Find where the given text appears and provide that cell's center as [x, y] coordinate. 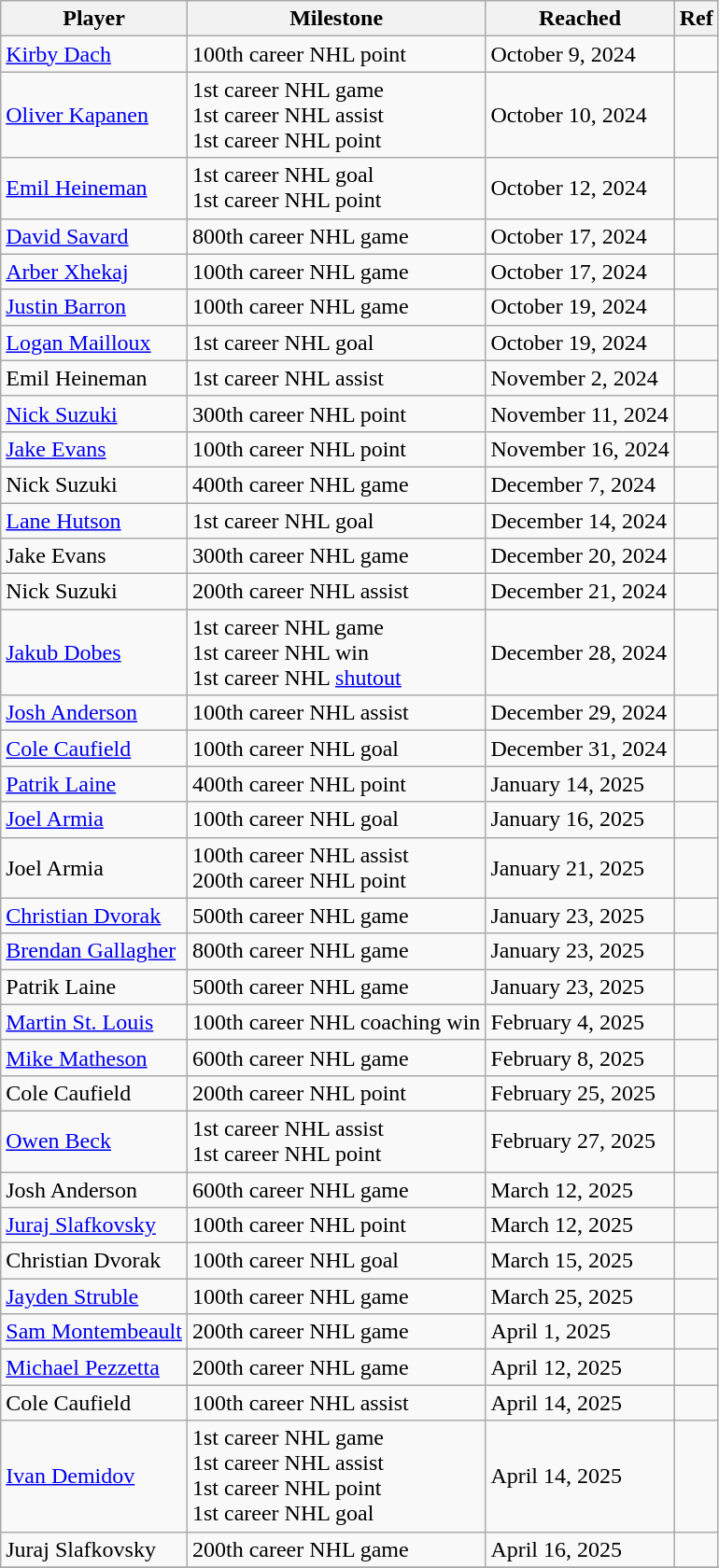
January 14, 2025 [580, 784]
December 31, 2024 [580, 749]
January 21, 2025 [580, 868]
April 1, 2025 [580, 1332]
200th career NHL assist [336, 592]
December 21, 2024 [580, 592]
April 12, 2025 [580, 1367]
December 7, 2024 [580, 484]
Sam Montembeault [94, 1332]
March 15, 2025 [580, 1261]
Brendan Gallagher [94, 951]
Mike Matheson [94, 1057]
Owen Beck [94, 1141]
October 12, 2024 [580, 189]
February 25, 2025 [580, 1093]
December 28, 2024 [580, 652]
1st career NHL assist [336, 378]
Arber Xhekaj [94, 272]
Logan Mailloux [94, 343]
100th career NHL assist200th career NHL point [336, 868]
Jayden Struble [94, 1296]
Ref [697, 19]
Michael Pezzetta [94, 1367]
February 8, 2025 [580, 1057]
1st career NHL game1st career NHL assist1st career NHL point [336, 115]
February 4, 2025 [580, 1022]
December 20, 2024 [580, 556]
1st career NHL assist1st career NHL point [336, 1141]
Player [94, 19]
Martin St. Louis [94, 1022]
300th career NHL point [336, 413]
November 11, 2024 [580, 413]
1st career NHL game1st career NHL assist1st career NHL point1st career NHL goal [336, 1477]
October 10, 2024 [580, 115]
December 29, 2024 [580, 713]
400th career NHL point [336, 784]
200th career NHL point [336, 1093]
Ivan Demidov [94, 1477]
David Savard [94, 236]
Kirby Dach [94, 54]
Jakub Dobes [94, 652]
Lane Hutson [94, 520]
300th career NHL game [336, 556]
March 25, 2025 [580, 1296]
100th career NHL coaching win [336, 1022]
Reached [580, 19]
April 16, 2025 [580, 1549]
November 16, 2024 [580, 449]
January 16, 2025 [580, 819]
Milestone [336, 19]
December 14, 2024 [580, 520]
February 27, 2025 [580, 1141]
November 2, 2024 [580, 378]
1st career NHL game1st career NHL win1st career NHL shutout [336, 652]
1st career NHL goal1st career NHL point [336, 189]
400th career NHL game [336, 484]
October 9, 2024 [580, 54]
Oliver Kapanen [94, 115]
Justin Barron [94, 307]
